Return the (X, Y) coordinate for the center point of the cell that contains the specified text.  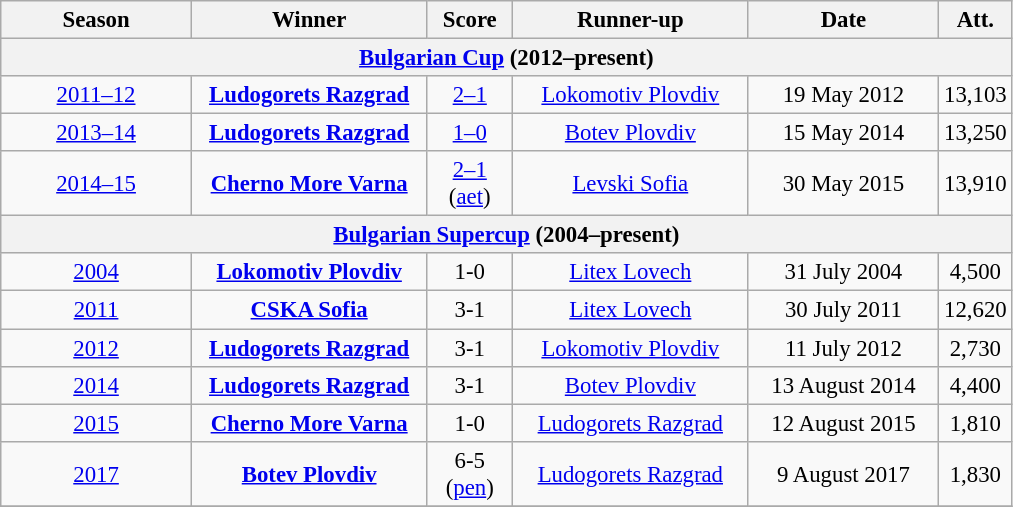
19 May 2012 (844, 95)
Score (470, 20)
Winner (309, 20)
15 May 2014 (844, 133)
2011–12 (96, 95)
9 August 2017 (844, 474)
2–1 (470, 95)
2,730 (976, 348)
1,810 (976, 423)
2015 (96, 423)
2017 (96, 474)
12 August 2015 (844, 423)
Bulgarian Supercup (2004–present) (506, 235)
1–0 (470, 133)
30 July 2011 (844, 310)
2012 (96, 348)
Bulgarian Cup (2012–present) (506, 58)
2011 (96, 310)
4,400 (976, 385)
2–1 (aet) (470, 184)
13,910 (976, 184)
13,103 (976, 95)
Date (844, 20)
Season (96, 20)
4,500 (976, 273)
13,250 (976, 133)
2014 (96, 385)
Levski Sofia (631, 184)
1,830 (976, 474)
6-5 (pen) (470, 474)
31 July 2004 (844, 273)
CSKA Sofia (309, 310)
11 July 2012 (844, 348)
Att. (976, 20)
12,620 (976, 310)
Runner-up (631, 20)
30 May 2015 (844, 184)
2013–14 (96, 133)
2014–15 (96, 184)
13 August 2014 (844, 385)
2004 (96, 273)
